Pinpoint the cell where the given text exists, returning its (X, Y) midpoint coordinate. 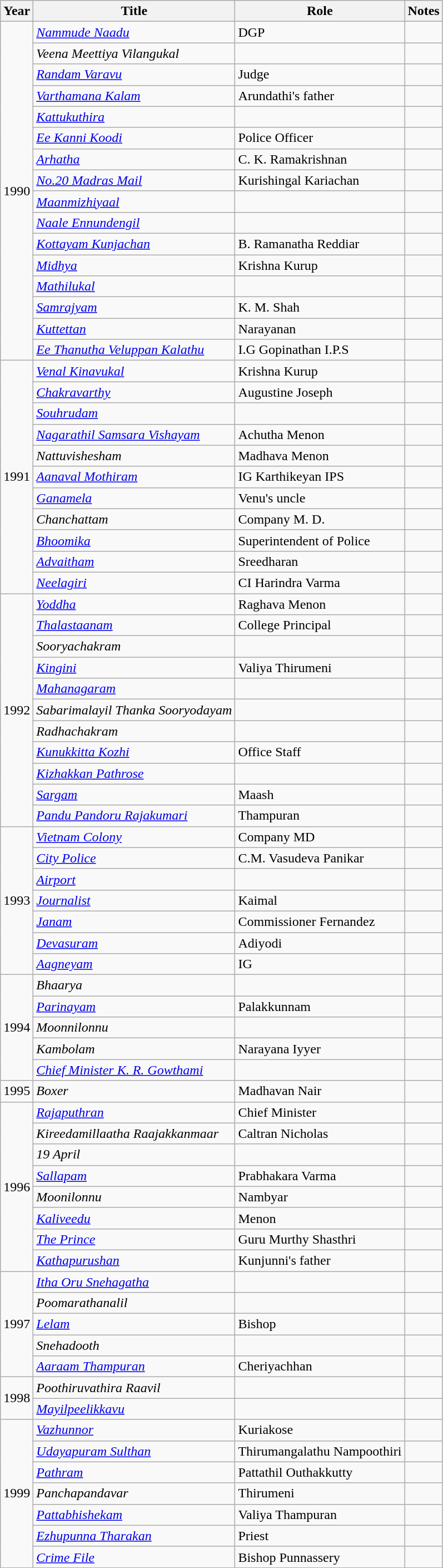
Role (320, 11)
Poomarathanalil (135, 1303)
Aagneyam (135, 964)
Ganamela (135, 498)
Title (135, 11)
Pathram (135, 1472)
Nammude Naadu (135, 32)
Mayilpeelikkavu (135, 1409)
Nattuvishesham (135, 456)
Pandu Pandoru Rajakumari (135, 816)
The Prince (135, 1239)
Sooryachakram (135, 647)
Mathilukal (135, 287)
Ezhupunna Tharakan (135, 1536)
Moonnilonnu (135, 1028)
City Police (135, 858)
1992 (17, 710)
Achutha Menon (320, 435)
Kunukkitta Kozhi (135, 752)
Kambolam (135, 1049)
Augustine Joseph (320, 392)
Midhya (135, 265)
Chanchattam (135, 519)
Chief Minister (320, 1112)
Madhavan Nair (320, 1091)
Guru Murthy Shasthri (320, 1239)
Bishop Punnassery (320, 1557)
Kaimal (320, 900)
Bhaarya (135, 985)
Chief Minister K. R. Gowthami (135, 1070)
Police Officer (320, 138)
1993 (17, 900)
Kunjunni's father (320, 1260)
Neelagiri (135, 583)
Thalastaanam (135, 625)
Panchapandavar (135, 1493)
Pattathil Outhakkutty (320, 1472)
Radhachakram (135, 731)
DGP (320, 32)
1994 (17, 1028)
Thampuran (320, 816)
K. M. Shah (320, 308)
Sabarimalayil Thanka Sooryodayam (135, 710)
Venal Kinavukal (135, 371)
Samrajyam (135, 308)
Menon (320, 1218)
Sargam (135, 795)
Maash (320, 795)
19 April (135, 1155)
Journalist (135, 900)
Office Staff (320, 752)
Vazhunnor (135, 1430)
Company M. D. (320, 519)
Kizhakkan Pathrose (135, 773)
Madhava Menon (320, 456)
Kathapurushan (135, 1260)
Bishop (320, 1324)
Parinayam (135, 1007)
Notes (424, 11)
Narayanan (320, 329)
Kingini (135, 668)
IG Karthikeyan IPS (320, 477)
Commissioner Fernandez (320, 921)
Nagarathil Samsara Vishayam (135, 435)
Boxer (135, 1091)
I.G Gopinathan I.P.S (320, 350)
Ee Kanni Koodi (135, 138)
Mahanagaram (135, 689)
Snehadooth (135, 1345)
Judge (320, 75)
Kurishingal Kariachan (320, 180)
Superintendent of Police (320, 540)
Varthamana Kalam (135, 96)
No.20 Madras Mail (135, 180)
Prabhakara Varma (320, 1176)
Sreedharan (320, 561)
C.M. Vasudeva Panikar (320, 858)
Vietnam Colony (135, 837)
Chakravarthy (135, 392)
Kottayam Kunjachan (135, 244)
Rajaputhran (135, 1112)
Crime File (135, 1557)
Advaitham (135, 561)
Naale Ennundengil (135, 223)
Adiyodi (320, 943)
Venu's uncle (320, 498)
CI Harindra Varma (320, 583)
C. K. Ramakrishnan (320, 159)
Thirumeni (320, 1493)
Maanmizhiyaal (135, 201)
Caltran Nicholas (320, 1133)
1999 (17, 1493)
Year (17, 11)
Bhoomika (135, 540)
Lelam (135, 1324)
Aanaval Mothiram (135, 477)
Kuttettan (135, 329)
Kaliveedu (135, 1218)
Palakkunnam (320, 1007)
1991 (17, 477)
Arundathi's father (320, 96)
Company MD (320, 837)
B. Ramanatha Reddiar (320, 244)
IG (320, 964)
1995 (17, 1091)
Nambyar (320, 1197)
Kattukuthira (135, 117)
1990 (17, 191)
Udayapuram Sulthan (135, 1451)
Itha Oru Snehagatha (135, 1281)
Priest (320, 1536)
Raghava Menon (320, 604)
Randam Varavu (135, 75)
1998 (17, 1398)
Pattabhishekam (135, 1515)
Moonilonnu (135, 1197)
Yoddha (135, 604)
Aaraam Thampuran (135, 1367)
Airport (135, 879)
Cheriyachhan (320, 1367)
Janam (135, 921)
College Principal (320, 625)
Thirumangalathu Nampoothiri (320, 1451)
Souhrudam (135, 413)
Kireedamillaatha Raajakkanmaar (135, 1133)
Veena Meettiya Vilangukal (135, 53)
Poothiruvathira Raavil (135, 1388)
Arhatha (135, 159)
Devasuram (135, 943)
1996 (17, 1186)
Ee Thanutha Veluppan Kalathu (135, 350)
Valiya Thampuran (320, 1515)
Narayana Iyyer (320, 1049)
Kuriakose (320, 1430)
1997 (17, 1324)
Sallapam (135, 1176)
Valiya Thirumeni (320, 668)
